Provide the [x, y] coordinate of the cell's center where the given text is located.  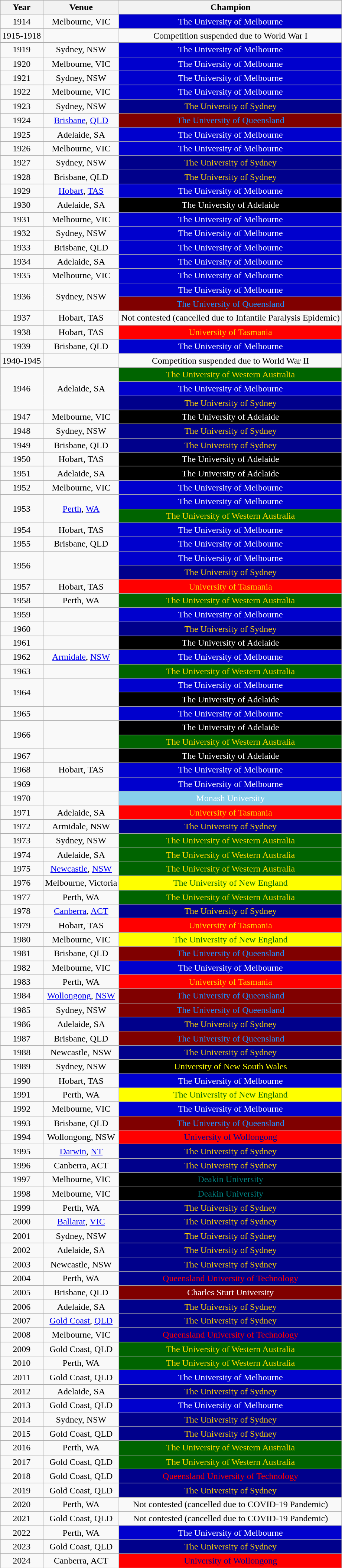
1920 [22, 64]
1934 [22, 262]
Not contested (cancelled due to Infantile Paralysis Epidemic) [231, 318]
1972 [22, 826]
Year [22, 7]
1938 [22, 332]
1983 [22, 982]
1929 [22, 191]
1994 [22, 1137]
2003 [22, 1264]
Ballarat, VIC [81, 1222]
1922 [22, 92]
1995 [22, 1151]
1925 [22, 134]
1959 [22, 614]
1977 [22, 897]
1997 [22, 1180]
1919 [22, 50]
2020 [22, 1504]
1952 [22, 488]
Darwin, NT [81, 1151]
1955 [22, 544]
2012 [22, 1391]
1936 [22, 297]
1975 [22, 869]
1970 [22, 798]
Melbourne, Victoria [81, 883]
1968 [22, 770]
1982 [22, 968]
1969 [22, 784]
1964 [22, 692]
1999 [22, 1208]
1954 [22, 530]
1963 [22, 671]
1915-1918 [22, 36]
1914 [22, 22]
1985 [22, 1010]
1927 [22, 163]
2024 [22, 1561]
1974 [22, 854]
1957 [22, 586]
1962 [22, 657]
1967 [22, 756]
1956 [22, 565]
1976 [22, 883]
1990 [22, 1081]
1993 [22, 1123]
2001 [22, 1236]
2004 [22, 1278]
2011 [22, 1377]
2017 [22, 1462]
1981 [22, 954]
1926 [22, 148]
1978 [22, 911]
1924 [22, 120]
1979 [22, 925]
2009 [22, 1349]
1991 [22, 1095]
2002 [22, 1250]
1960 [22, 629]
Monash University [231, 798]
2018 [22, 1476]
2013 [22, 1405]
1987 [22, 1038]
1921 [22, 78]
1961 [22, 643]
1931 [22, 219]
2005 [22, 1292]
1939 [22, 346]
1984 [22, 996]
2023 [22, 1547]
1992 [22, 1109]
1940-1945 [22, 360]
1935 [22, 276]
2014 [22, 1420]
1953 [22, 509]
1998 [22, 1194]
1989 [22, 1066]
1947 [22, 417]
1933 [22, 247]
1986 [22, 1024]
Venue [81, 7]
1937 [22, 318]
1949 [22, 445]
Competition suspended due to World War I [231, 36]
2015 [22, 1434]
1966 [22, 735]
2007 [22, 1321]
2022 [22, 1533]
2010 [22, 1363]
1971 [22, 812]
Charles Sturt University [231, 1292]
1946 [22, 388]
1958 [22, 600]
1988 [22, 1052]
2021 [22, 1518]
1930 [22, 205]
1948 [22, 431]
Competition suspended due to World War II [231, 360]
1965 [22, 714]
1928 [22, 177]
1973 [22, 840]
1996 [22, 1165]
Champion [231, 7]
1932 [22, 233]
2019 [22, 1490]
University of New South Wales [231, 1066]
2008 [22, 1335]
1950 [22, 459]
2016 [22, 1448]
2006 [22, 1306]
2000 [22, 1222]
1980 [22, 939]
1923 [22, 106]
1951 [22, 473]
